Capture the cell that displays the provided text and extract its [x, y] central coordinate. 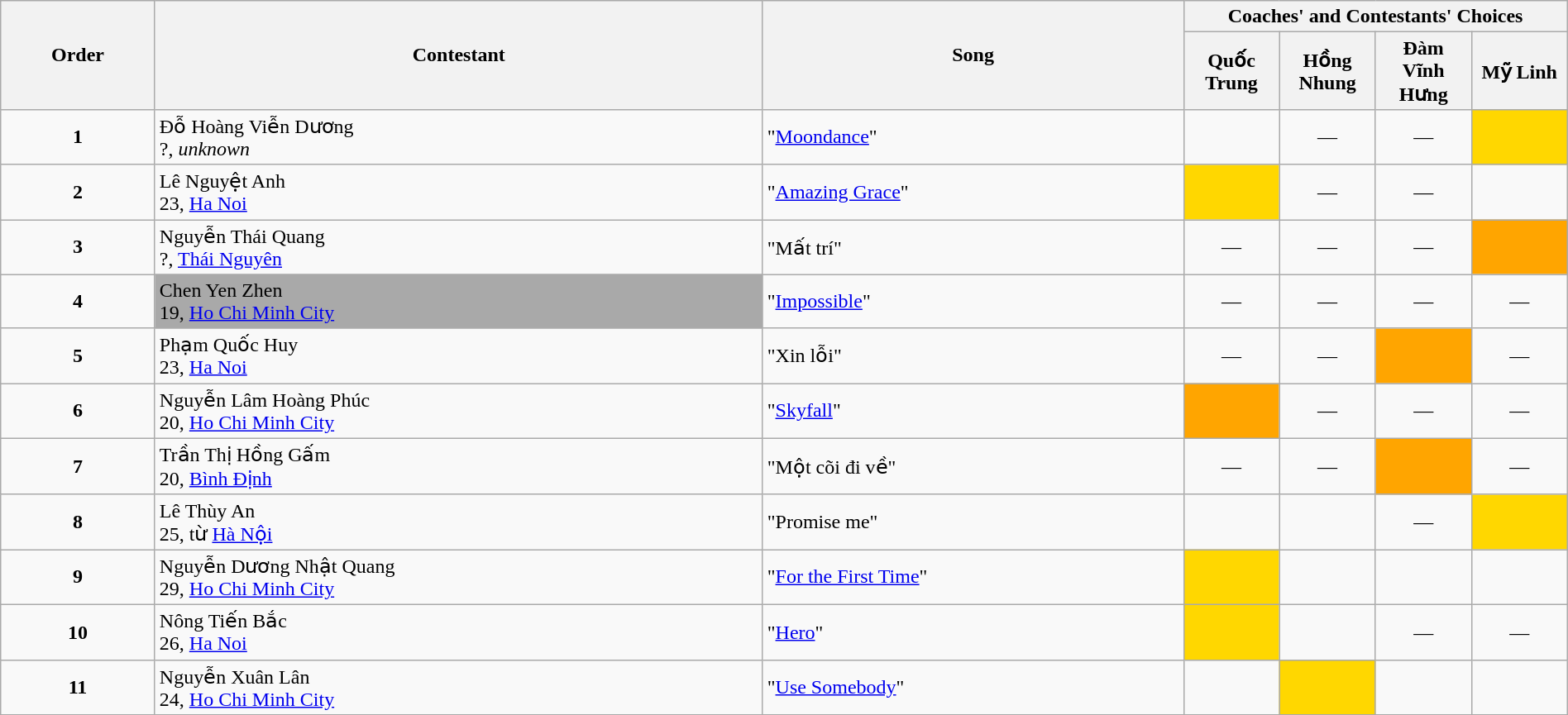
"Amazing Grace" [973, 192]
Quốc Trung [1231, 71]
Chen Yen Zhen19, Ho Chi Minh City [458, 301]
Coaches' and Contestants' Choices [1375, 17]
4 [78, 301]
Order [78, 55]
Contestant [458, 55]
"Một cõi đi về" [973, 466]
Hồng Nhung [1327, 71]
"Moondance" [973, 137]
9 [78, 577]
10 [78, 632]
Lê Nguyệt Anh23, Ha Noi [458, 192]
Lê Thùy An25, từ Hà Nội [458, 522]
Trần Thị Hồng Gấm20, Bình Định [458, 466]
7 [78, 466]
Nguyễn Lâm Hoàng Phúc20, Ho Chi Minh City [458, 412]
Nguyễn Xuân Lân24, Ho Chi Minh City [458, 688]
"Mất trí" [973, 248]
5 [78, 355]
6 [78, 412]
11 [78, 688]
Mỹ Linh [1519, 71]
"Use Somebody" [973, 688]
Nguyễn Dương Nhật Quang29, Ho Chi Minh City [458, 577]
Đàm Vĩnh Hưng [1423, 71]
2 [78, 192]
"For the First Time" [973, 577]
"Impossible" [973, 301]
"Skyfall" [973, 412]
"Xin lỗi" [973, 355]
Phạm Quốc Huy23, Ha Noi [458, 355]
"Hero" [973, 632]
"Promise me" [973, 522]
Đỗ Hoàng Viễn Dương?, unknown [458, 137]
3 [78, 248]
8 [78, 522]
Nông Tiến Bắc26, Ha Noi [458, 632]
Song [973, 55]
Nguyễn Thái Quang?, Thái Nguyên [458, 248]
1 [78, 137]
